For the text-containing cell, return its midpoint in (x, y) coordinate format. 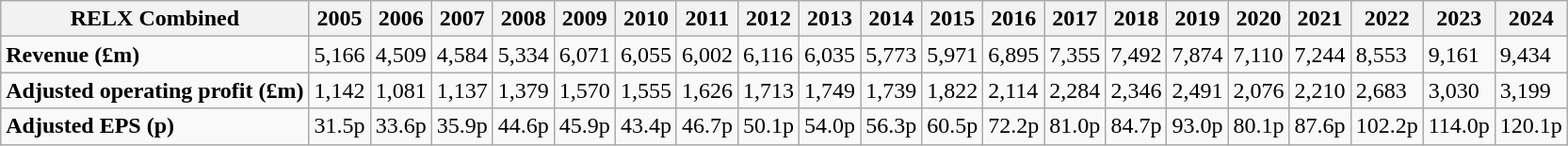
Revenue (£m) (154, 55)
6,055 (646, 55)
1,626 (706, 90)
RELX Combined (154, 19)
120.1p (1531, 126)
7,110 (1258, 55)
2021 (1320, 19)
60.5p (953, 126)
2,284 (1075, 90)
2,210 (1320, 90)
2009 (584, 19)
8,553 (1386, 55)
2011 (706, 19)
35.9p (461, 126)
6,002 (706, 55)
6,071 (584, 55)
2012 (768, 19)
5,166 (339, 55)
46.7p (706, 126)
1,749 (831, 90)
2,346 (1136, 90)
6,035 (831, 55)
2014 (891, 19)
102.2p (1386, 126)
2024 (1531, 19)
4,509 (401, 55)
2,683 (1386, 90)
2013 (831, 19)
2018 (1136, 19)
4,584 (461, 55)
2022 (1386, 19)
1,713 (768, 90)
31.5p (339, 126)
1,379 (524, 90)
2007 (461, 19)
1,739 (891, 90)
9,434 (1531, 55)
2006 (401, 19)
84.7p (1136, 126)
3,030 (1459, 90)
2016 (1013, 19)
7,492 (1136, 55)
5,334 (524, 55)
2010 (646, 19)
1,555 (646, 90)
54.0p (831, 126)
6,116 (768, 55)
50.1p (768, 126)
Adjusted EPS (p) (154, 126)
2019 (1198, 19)
1,081 (401, 90)
2017 (1075, 19)
2020 (1258, 19)
45.9p (584, 126)
7,355 (1075, 55)
87.6p (1320, 126)
2023 (1459, 19)
43.4p (646, 126)
Adjusted operating profit (£m) (154, 90)
3,199 (1531, 90)
1,570 (584, 90)
1,142 (339, 90)
5,773 (891, 55)
2005 (339, 19)
114.0p (1459, 126)
2,491 (1198, 90)
5,971 (953, 55)
44.6p (524, 126)
1,137 (461, 90)
81.0p (1075, 126)
6,895 (1013, 55)
2008 (524, 19)
7,244 (1320, 55)
33.6p (401, 126)
56.3p (891, 126)
93.0p (1198, 126)
2,076 (1258, 90)
2015 (953, 19)
7,874 (1198, 55)
2,114 (1013, 90)
1,822 (953, 90)
80.1p (1258, 126)
9,161 (1459, 55)
72.2p (1013, 126)
